Locate the cell with the specified text and output its (x, y) center coordinate. 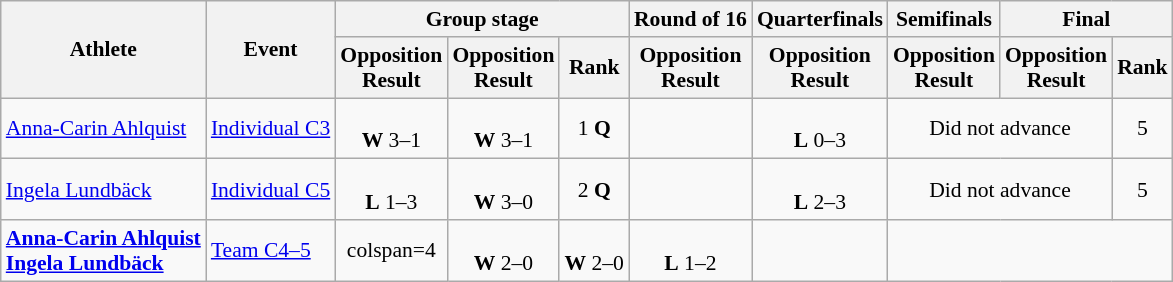
Individual C5 (270, 190)
colspan=4 (391, 250)
Ingela Lundbäck (104, 190)
Quarterfinals (820, 19)
L 1–3 (391, 190)
Event (270, 50)
Group stage (482, 19)
1 Q (594, 128)
2 Q (594, 190)
W 3–0 (503, 190)
L 1–2 (690, 250)
L 2–3 (820, 190)
L 0–3 (820, 128)
Athlete (104, 50)
Round of 16 (690, 19)
Individual C3 (270, 128)
Anna-Carin Ahlquist (104, 128)
Anna-Carin AhlquistIngela Lundbäck (104, 250)
Team C4–5 (270, 250)
Final (1086, 19)
Semifinals (944, 19)
